Output the [X, Y] coordinate of the center of the cell containing the given text.  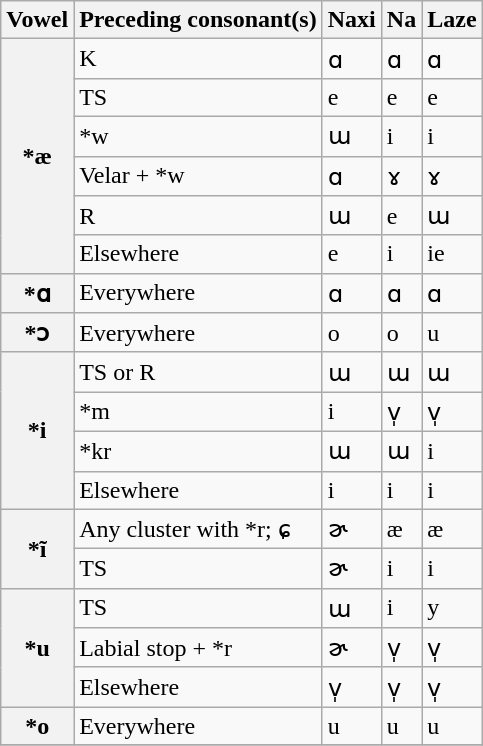
*u [38, 648]
Velar + *w [198, 176]
Labial stop + *r [198, 648]
Any cluster with *r; ɕ [198, 529]
ie [452, 254]
TS or R [198, 372]
Naxi [352, 20]
Na [401, 20]
*ɑ [38, 293]
*æ [38, 156]
y [452, 608]
Laze [452, 20]
Vowel [38, 20]
R [198, 216]
*kr [198, 451]
*ɔ [38, 333]
Preceding consonant(s) [198, 20]
*ĩ [38, 548]
*o [38, 726]
*w [198, 136]
*i [38, 430]
K [198, 59]
*m [198, 412]
